Determine the (x, y) coordinate at the center of the cell enclosing the given text.  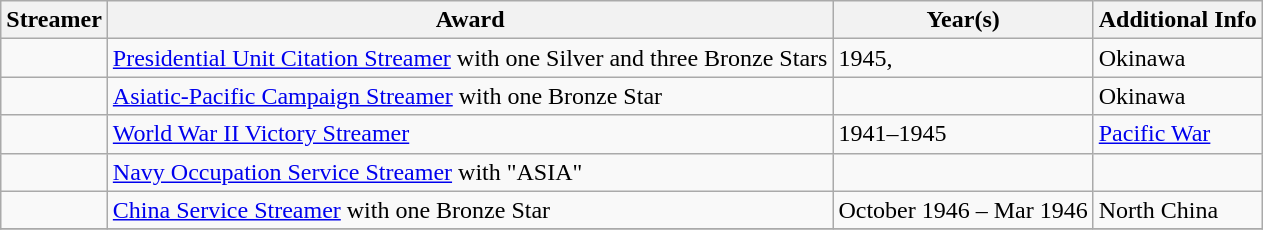
China Service Streamer with one Bronze Star (470, 210)
Additional Info (1178, 20)
Award (470, 20)
Year(s) (963, 20)
World War II Victory Streamer (470, 134)
North China (1178, 210)
Presidential Unit Citation Streamer with one Silver and three Bronze Stars (470, 58)
Navy Occupation Service Streamer with "ASIA" (470, 172)
Asiatic-Pacific Campaign Streamer with one Bronze Star (470, 96)
1945, (963, 58)
1941–1945 (963, 134)
Pacific War (1178, 134)
October 1946 – Mar 1946 (963, 210)
Streamer (54, 20)
